Detect which cell encompasses the target text, then output its [X, Y] center coordinate. 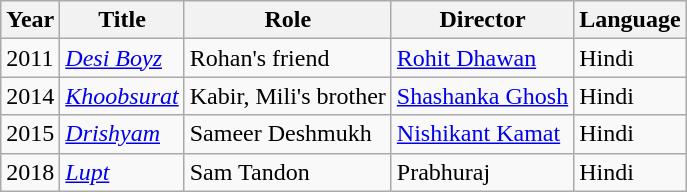
Shashanka Ghosh [482, 96]
Khoobsurat [122, 96]
2011 [30, 58]
Rohan's friend [288, 58]
Nishikant Kamat [482, 134]
2015 [30, 134]
Title [122, 20]
Director [482, 20]
Lupt [122, 172]
2014 [30, 96]
Rohit Dhawan [482, 58]
Sam Tandon [288, 172]
2018 [30, 172]
Drishyam [122, 134]
Sameer Deshmukh [288, 134]
Role [288, 20]
Language [630, 20]
Year [30, 20]
Prabhuraj [482, 172]
Desi Boyz [122, 58]
Kabir, Mili's brother [288, 96]
